Find where the given text appears and provide that cell's center as (X, Y) coordinate. 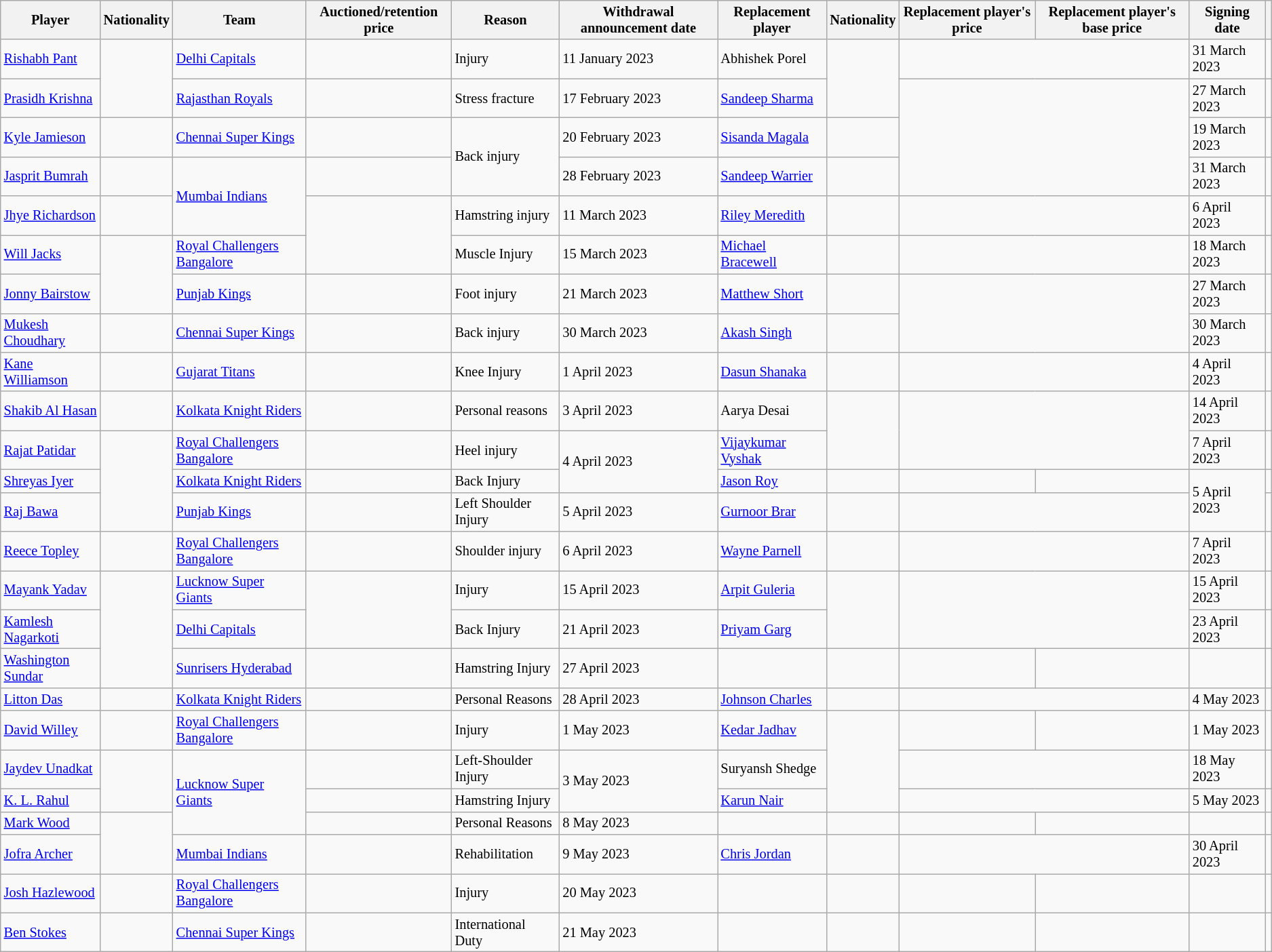
K. L. Rahul (50, 800)
Priyam Garg (772, 629)
Mark Wood (50, 823)
Knee Injury (506, 372)
Sisanda Magala (772, 137)
Jofra Archer (50, 854)
Kedar Jadhav (772, 730)
Stress fracture (506, 98)
Personal reasons (506, 411)
Shakib Al Hasan (50, 411)
Replacement player (772, 20)
14 April 2023 (1227, 411)
Shoulder injury (506, 551)
Ben Stokes (50, 932)
Signing date (1227, 20)
4 May 2023 (1227, 699)
Matthew Short (772, 294)
19 March 2023 (1227, 137)
Kane Williamson (50, 372)
Sandeep Warrier (772, 176)
Hamstring injury (506, 216)
Rajasthan Royals (239, 98)
20 February 2023 (638, 137)
Johnson Charles (772, 699)
Vijaykumar Vyshak (772, 450)
Jaydev Unadkat (50, 769)
18 March 2023 (1227, 254)
Replacement player's base price (1113, 20)
27 April 2023 (638, 668)
Michael Bracewell (772, 254)
20 May 2023 (638, 893)
Mayank Yadav (50, 590)
5 May 2023 (1227, 800)
Jasprit Bumrah (50, 176)
Suryansh Shedge (772, 769)
Jason Roy (772, 481)
Withdrawal announcement date (638, 20)
Kyle Jamieson (50, 137)
Foot injury (506, 294)
Dasun Shanaka (772, 372)
Left Shoulder Injury (506, 512)
Replacement player's price (967, 20)
Sandeep Sharma (772, 98)
Gujarat Titans (239, 372)
3 May 2023 (638, 780)
Kamlesh Nagarkoti (50, 629)
Gurnoor Brar (772, 512)
Abhishek Porel (772, 59)
Shreyas Iyer (50, 481)
Reece Topley (50, 551)
Mukesh Choudhary (50, 333)
Rehabilitation (506, 854)
Raj Bawa (50, 512)
3 April 2023 (638, 411)
17 February 2023 (638, 98)
11 March 2023 (638, 216)
Muscle Injury (506, 254)
Player (50, 20)
Akash Singh (772, 333)
1 April 2023 (638, 372)
Team (239, 20)
Rishabh Pant (50, 59)
Reason (506, 20)
Arpit Guleria (772, 590)
Rajat Patidar (50, 450)
21 April 2023 (638, 629)
International Duty (506, 932)
28 April 2023 (638, 699)
Jhye Richardson (50, 216)
Josh Hazlewood (50, 893)
21 May 2023 (638, 932)
11 January 2023 (638, 59)
Auctioned/retention price (379, 20)
21 March 2023 (638, 294)
30 April 2023 (1227, 854)
Will Jacks (50, 254)
15 March 2023 (638, 254)
Chris Jordan (772, 854)
18 May 2023 (1227, 769)
Heel injury (506, 450)
David Willey (50, 730)
Jonny Bairstow (50, 294)
28 February 2023 (638, 176)
Left-Shoulder Injury (506, 769)
Riley Meredith (772, 216)
Sunrisers Hyderabad (239, 668)
Wayne Parnell (772, 551)
Prasidh Krishna (50, 98)
Karun Nair (772, 800)
9 May 2023 (638, 854)
8 May 2023 (638, 823)
Aarya Desai (772, 411)
23 April 2023 (1227, 629)
Litton Das (50, 699)
Washington Sundar (50, 668)
